Search for the cell housing the specified text and yield its (x, y) center coordinate. 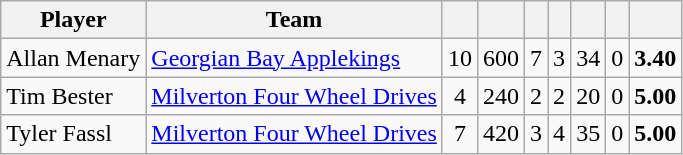
600 (500, 58)
20 (588, 96)
240 (500, 96)
Player (74, 20)
34 (588, 58)
Tyler Fassl (74, 134)
35 (588, 134)
Team (294, 20)
Tim Bester (74, 96)
3.40 (656, 58)
Georgian Bay Applekings (294, 58)
10 (460, 58)
420 (500, 134)
Allan Menary (74, 58)
